Provide the [x, y] coordinate of the cell's center where the given text is located.  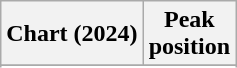
Chart (2024) [72, 34]
Peakposition [189, 34]
